Provide the (X, Y) coordinate of the cell's center where the given text is located.  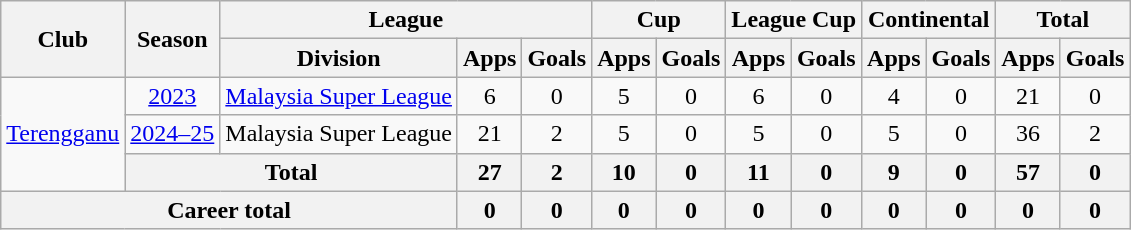
10 (624, 172)
36 (1028, 134)
Club (63, 39)
League (406, 20)
2024–25 (172, 134)
2023 (172, 96)
Career total (230, 210)
57 (1028, 172)
League Cup (794, 20)
11 (758, 172)
Season (172, 39)
Cup (659, 20)
Continental (929, 20)
Terengganu (63, 134)
4 (894, 96)
9 (894, 172)
27 (489, 172)
Division (339, 58)
